Detect which cell encompasses the target text, then output its (x, y) center coordinate. 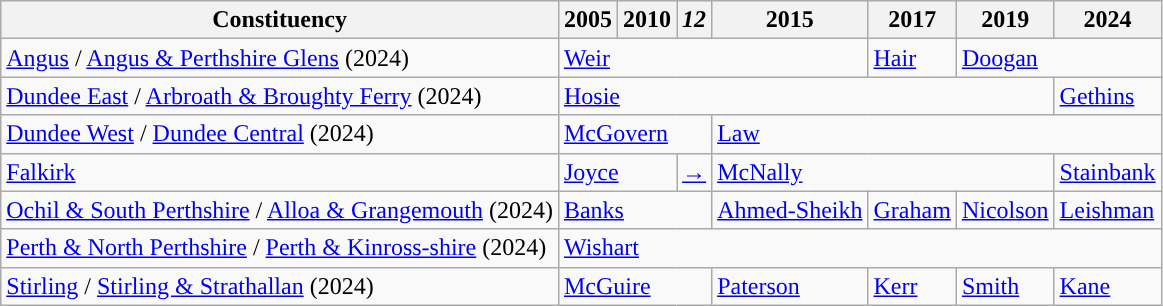
Law (937, 134)
Paterson (790, 286)
Perth & North Perthshire / Perth & Kinross-shire (2024) (280, 248)
McNally (883, 172)
Hair (912, 58)
Kane (1108, 286)
Stainbank (1108, 172)
Falkirk (280, 172)
McGovern (634, 134)
Stirling / Stirling & Strathallan (2024) (280, 286)
Kerr (912, 286)
→ (694, 172)
Ochil & South Perthshire / Alloa & Grangemouth (2024) (280, 210)
Dundee East / Arbroath & Broughty Ferry (2024) (280, 96)
Angus / Angus & Perthshire Glens (2024) (280, 58)
2005 (588, 20)
2010 (646, 20)
Dundee West / Dundee Central (2024) (280, 134)
Weir (713, 58)
2017 (912, 20)
Hosie (806, 96)
Gethins (1108, 96)
Wishart (860, 248)
Ahmed-Sheikh (790, 210)
Graham (912, 210)
2015 (790, 20)
Nicolson (1005, 210)
12 (694, 20)
2019 (1005, 20)
Leishman (1108, 210)
Banks (634, 210)
Smith (1005, 286)
Joyce (617, 172)
2024 (1108, 20)
McGuire (634, 286)
Doogan (1058, 58)
Constituency (280, 20)
